Output the [x, y] coordinate of the center of the cell containing the given text.  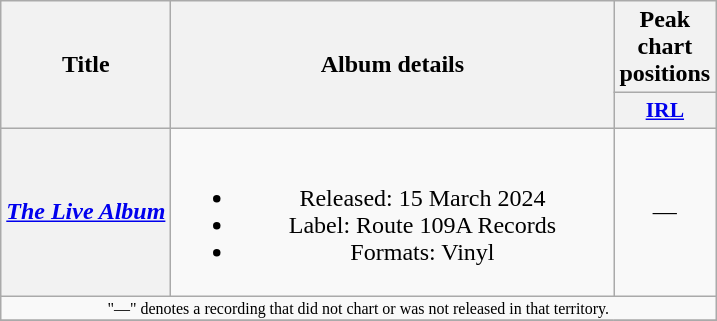
"—" denotes a recording that did not chart or was not released in that territory. [358, 308]
Peak chart positions [665, 47]
— [665, 212]
Released: 15 March 2024Label: Route 109A RecordsFormats: Vinyl [392, 212]
Title [86, 65]
Album details [392, 65]
IRL [665, 111]
The Live Album [86, 212]
